Identify which cell holds the provided text, then report its (X, Y) central coordinate. 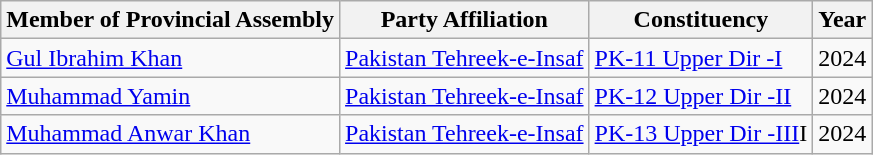
Party Affiliation (465, 20)
PK-11 Upper Dir -I (701, 58)
Member of Provincial Assembly (170, 20)
Constituency (701, 20)
Year (842, 20)
Gul Ibrahim Khan (170, 58)
Muhammad Yamin (170, 96)
PK-13 Upper Dir -IIII (701, 134)
Muhammad Anwar Khan (170, 134)
PK-12 Upper Dir -II (701, 96)
